Return the [X, Y] coordinate for the center point of the cell that contains the specified text.  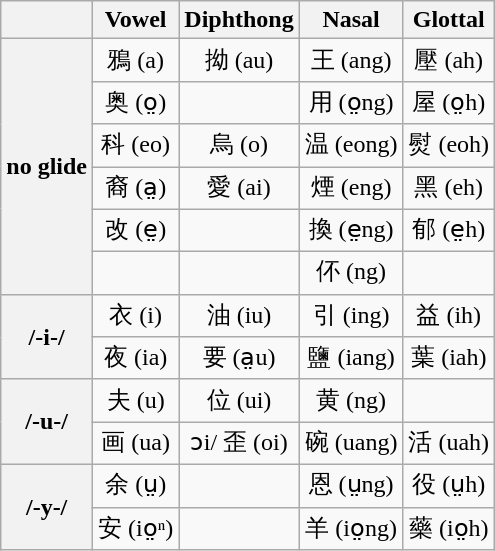
no glide [47, 166]
伓 (ng) [351, 274]
要 (a̤u) [239, 358]
屋 (o̤h) [449, 102]
衣 (i) [136, 316]
恩 (ṳng) [351, 486]
煙 (eng) [351, 188]
改 (e̤) [136, 230]
ɔi/ 歪 (oi) [239, 444]
黄 (ng) [351, 400]
鴉 (a) [136, 60]
/-u-/ [47, 422]
Vowel [136, 20]
羊 (io̤ng) [351, 528]
安 (io̤ⁿ) [136, 528]
役 (ṳh) [449, 486]
裔 (a̤) [136, 188]
黑 (eh) [449, 188]
奥 (o̤) [136, 102]
烏 (o) [239, 146]
油 (iu) [239, 316]
Glottal [449, 20]
科 (eo) [136, 146]
活 (uah) [449, 444]
拗 (au) [239, 60]
Diphthong [239, 20]
夫 (u) [136, 400]
壓 (ah) [449, 60]
Nasal [351, 20]
換 (e̤ng) [351, 230]
夜 (ia) [136, 358]
葉 (iah) [449, 358]
余 (ṳ) [136, 486]
/-y-/ [47, 506]
鹽 (iang) [351, 358]
/-i-/ [47, 336]
王 (ang) [351, 60]
引 (ing) [351, 316]
益 (ih) [449, 316]
熨 (eoh) [449, 146]
温 (eong) [351, 146]
郁 (e̤h) [449, 230]
用 (o̤ng) [351, 102]
位 (ui) [239, 400]
画 (ua) [136, 444]
愛 (ai) [239, 188]
碗 (uang) [351, 444]
藥 (io̤h) [449, 528]
